Return [x, y] of the center of cell containing provided text 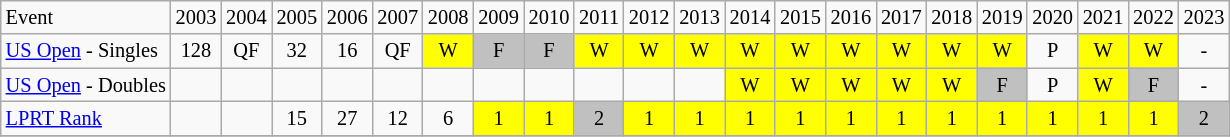
32 [297, 51]
2018 [952, 17]
2013 [699, 17]
Event [86, 17]
128 [196, 51]
2020 [1052, 17]
2021 [1103, 17]
2022 [1153, 17]
2004 [246, 17]
27 [347, 118]
2003 [196, 17]
2006 [347, 17]
2016 [851, 17]
6 [448, 118]
2011 [599, 17]
2005 [297, 17]
16 [347, 51]
LPRT Rank [86, 118]
2010 [549, 17]
2007 [397, 17]
2012 [649, 17]
2008 [448, 17]
2014 [750, 17]
15 [297, 118]
12 [397, 118]
US Open - Doubles [86, 85]
2019 [1002, 17]
US Open - Singles [86, 51]
2009 [498, 17]
2015 [800, 17]
2023 [1204, 17]
2017 [901, 17]
